Return (x, y) of the center of cell containing provided text 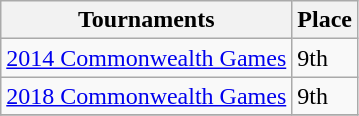
2014 Commonwealth Games (146, 58)
Place (325, 20)
2018 Commonwealth Games (146, 96)
Tournaments (146, 20)
